Search for the cell housing the specified text and yield its [x, y] center coordinate. 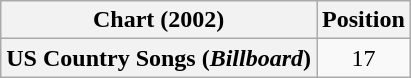
17 [364, 58]
US Country Songs (Billboard) [159, 58]
Chart (2002) [159, 20]
Position [364, 20]
